Search for the cell housing the specified text and yield its (x, y) center coordinate. 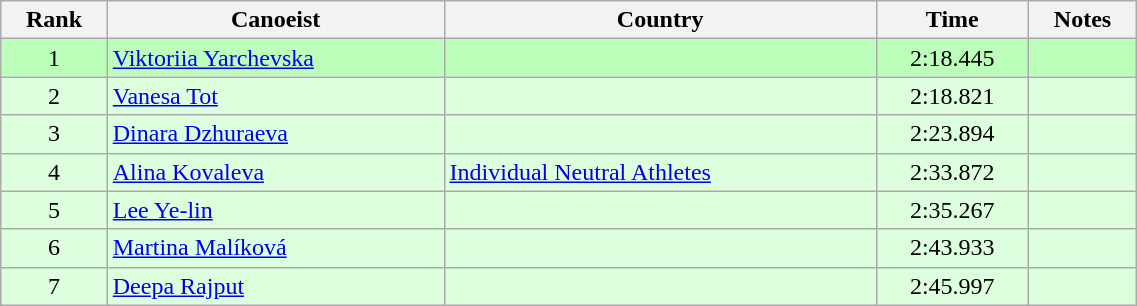
2:43.933 (952, 248)
Dinara Dzhuraeva (276, 134)
2:33.872 (952, 172)
Time (952, 20)
3 (54, 134)
Notes (1082, 20)
5 (54, 210)
4 (54, 172)
Alina Kovaleva (276, 172)
7 (54, 286)
Individual Neutral Athletes (660, 172)
2:23.894 (952, 134)
2 (54, 96)
2:18.821 (952, 96)
6 (54, 248)
Lee Ye-lin (276, 210)
Viktoriia Yarchevska (276, 58)
2:18.445 (952, 58)
1 (54, 58)
2:45.997 (952, 286)
Vanesa Tot (276, 96)
2:35.267 (952, 210)
Deepa Rajput (276, 286)
Rank (54, 20)
Canoeist (276, 20)
Martina Malíková (276, 248)
Country (660, 20)
